Find where the given text appears and provide that cell's center as (X, Y) coordinate. 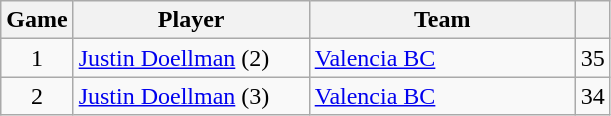
35 (592, 58)
34 (592, 96)
Justin Doellman (2) (191, 58)
2 (37, 96)
1 (37, 58)
Justin Doellman (3) (191, 96)
Team (442, 20)
Player (191, 20)
Game (37, 20)
